Determine the [X, Y] coordinate at the center of the cell enclosing the given text.  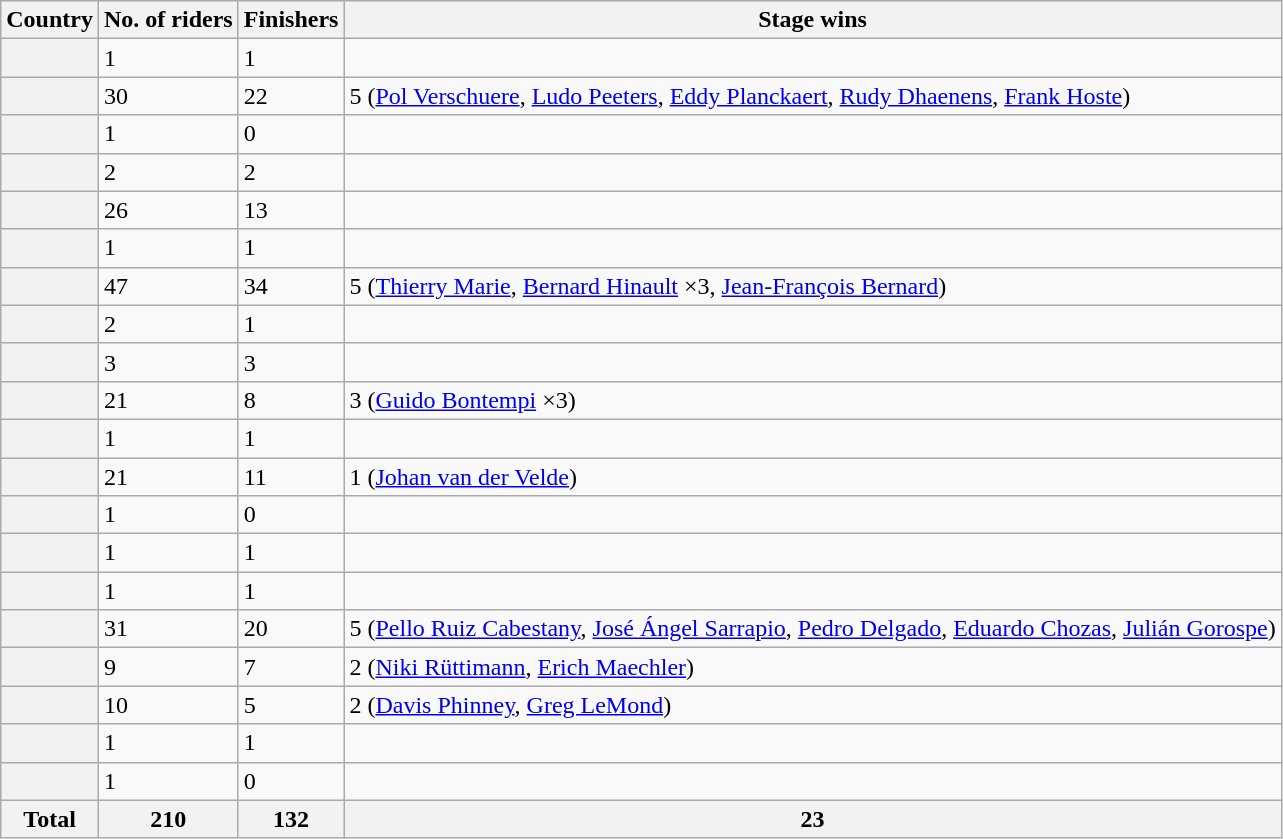
31 [168, 629]
Stage wins [812, 20]
20 [291, 629]
210 [168, 819]
5 (Pello Ruiz Cabestany, José Ángel Sarrapio, Pedro Delgado, Eduardo Chozas, Julián Gorospe) [812, 629]
26 [168, 210]
7 [291, 667]
34 [291, 286]
30 [168, 96]
1 (Johan van der Velde) [812, 477]
3 (Guido Bontempi ×3) [812, 400]
10 [168, 705]
47 [168, 286]
9 [168, 667]
22 [291, 96]
5 (Thierry Marie, Bernard Hinault ×3, Jean-François Bernard) [812, 286]
Total [50, 819]
8 [291, 400]
11 [291, 477]
Finishers [291, 20]
Country [50, 20]
23 [812, 819]
5 [291, 705]
5 (Pol Verschuere, Ludo Peeters, Eddy Planckaert, Rudy Dhaenens, Frank Hoste) [812, 96]
2 (Davis Phinney, Greg LeMond) [812, 705]
132 [291, 819]
2 (Niki Rüttimann, Erich Maechler) [812, 667]
13 [291, 210]
No. of riders [168, 20]
